Find where the given text appears and provide that cell's center as (x, y) coordinate. 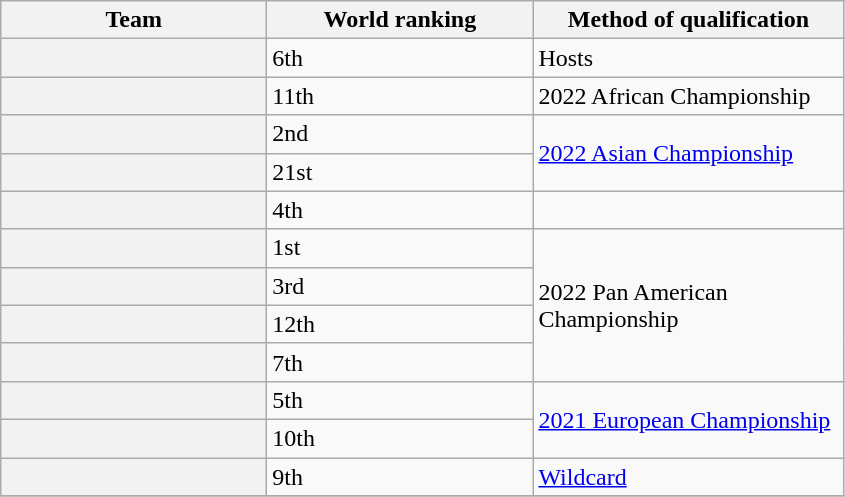
2nd (400, 134)
11th (400, 96)
Hosts (688, 58)
Method of qualification (688, 20)
3rd (400, 286)
World ranking (400, 20)
2021 European Championship (688, 419)
2022 Asian Championship (688, 153)
2022 African Championship (688, 96)
2022 Pan American Championship (688, 305)
Team (134, 20)
Wildcard (688, 477)
4th (400, 210)
10th (400, 438)
6th (400, 58)
12th (400, 324)
7th (400, 362)
9th (400, 477)
5th (400, 400)
1st (400, 248)
21st (400, 172)
